Detect which cell encompasses the target text, then output its [x, y] center coordinate. 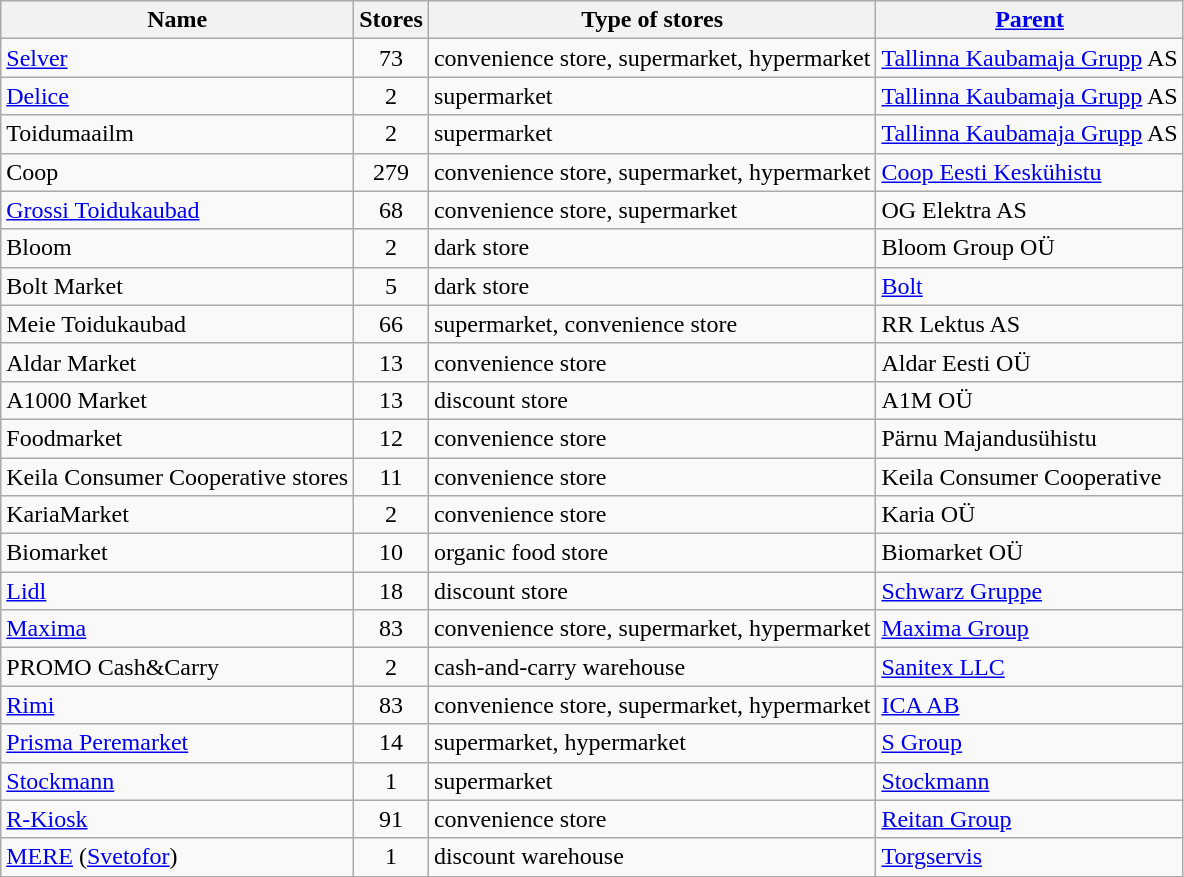
S Group [1030, 743]
Bolt [1030, 286]
Selver [178, 58]
RR Lektus AS [1030, 324]
10 [392, 553]
Keila Consumer Cooperative stores [178, 477]
convenience store, supermarket [652, 210]
MERE (Svetofor) [178, 857]
66 [392, 324]
Maxima Group [1030, 629]
ICA AB [1030, 705]
discount warehouse [652, 857]
OG Elektra AS [1030, 210]
Toidumaailm [178, 134]
Lidl [178, 591]
Meie Toidukaubad [178, 324]
18 [392, 591]
Maxima [178, 629]
Coop [178, 172]
68 [392, 210]
Torgservis [1030, 857]
Bolt Market [178, 286]
Rimi [178, 705]
279 [392, 172]
Biomarket [178, 553]
Biomarket OÜ [1030, 553]
Aldar Market [178, 362]
Pärnu Majandusühistu [1030, 438]
supermarket, hypermarket [652, 743]
Prisma Peremarket [178, 743]
91 [392, 819]
Bloom Group OÜ [1030, 248]
Sanitex LLC [1030, 667]
Coop Eesti Keskühistu [1030, 172]
Grossi Toidukaubad [178, 210]
Stores [392, 20]
Karia OÜ [1030, 515]
Aldar Eesti OÜ [1030, 362]
Parent [1030, 20]
A1000 Market [178, 400]
Reitan Group [1030, 819]
organic food store [652, 553]
R-Kiosk [178, 819]
Keila Consumer Cooperative [1030, 477]
A1M OÜ [1030, 400]
cash-and-carry warehouse [652, 667]
Foodmarket [178, 438]
11 [392, 477]
Schwarz Gruppe [1030, 591]
Delice [178, 96]
KariaMarket [178, 515]
Name [178, 20]
supermarket, convenience store [652, 324]
12 [392, 438]
PROMO Cash&Carry [178, 667]
73 [392, 58]
Type of stores [652, 20]
Bloom [178, 248]
14 [392, 743]
5 [392, 286]
